Detect which cell encompasses the target text, then output its (X, Y) center coordinate. 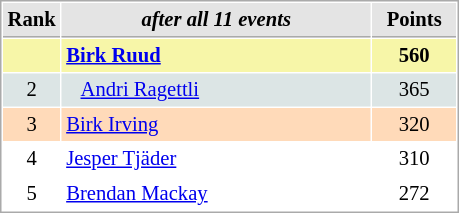
272 (414, 194)
560 (414, 56)
2 (32, 90)
Brendan Mackay (216, 194)
Birk Irving (216, 124)
Andri Ragettli (216, 90)
after all 11 events (216, 20)
365 (414, 90)
Birk Ruud (216, 56)
Points (414, 20)
320 (414, 124)
4 (32, 158)
Rank (32, 20)
3 (32, 124)
Jesper Tjäder (216, 158)
310 (414, 158)
5 (32, 194)
